Provide the [X, Y] coordinate of the cell's center where the given text is located.  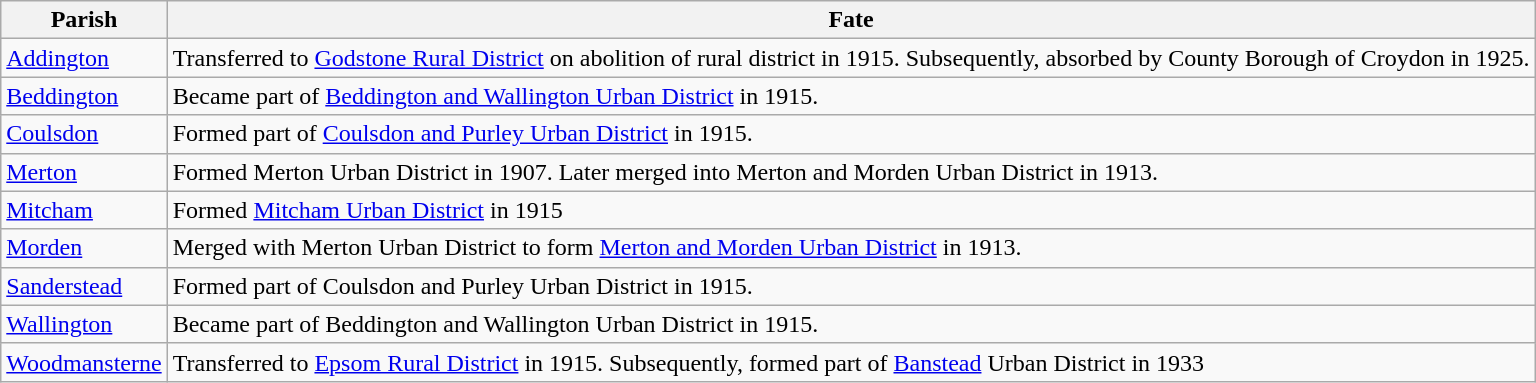
Transferred to Epsom Rural District in 1915. Subsequently, formed part of Banstead Urban District in 1933 [851, 362]
Transferred to Godstone Rural District on abolition of rural district in 1915. Subsequently, absorbed by County Borough of Croydon in 1925. [851, 58]
Parish [84, 20]
Merged with Merton Urban District to form Merton and Morden Urban District in 1913. [851, 248]
Fate [851, 20]
Morden [84, 248]
Coulsdon [84, 134]
Formed Mitcham Urban District in 1915 [851, 210]
Sanderstead [84, 286]
Merton [84, 172]
Wallington [84, 324]
Mitcham [84, 210]
Beddington [84, 96]
Woodmansterne [84, 362]
Formed Merton Urban District in 1907. Later merged into Merton and Morden Urban District in 1913. [851, 172]
Addington [84, 58]
